Extract the [X, Y] coordinate from the center of the cell holding the provided text.  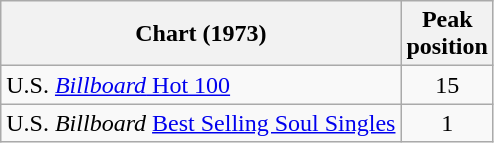
15 [447, 85]
1 [447, 123]
U.S. Billboard Best Selling Soul Singles [201, 123]
Chart (1973) [201, 34]
U.S. Billboard Hot 100 [201, 85]
Peakposition [447, 34]
